Pinpoint the cell where the given text exists, returning its [x, y] midpoint coordinate. 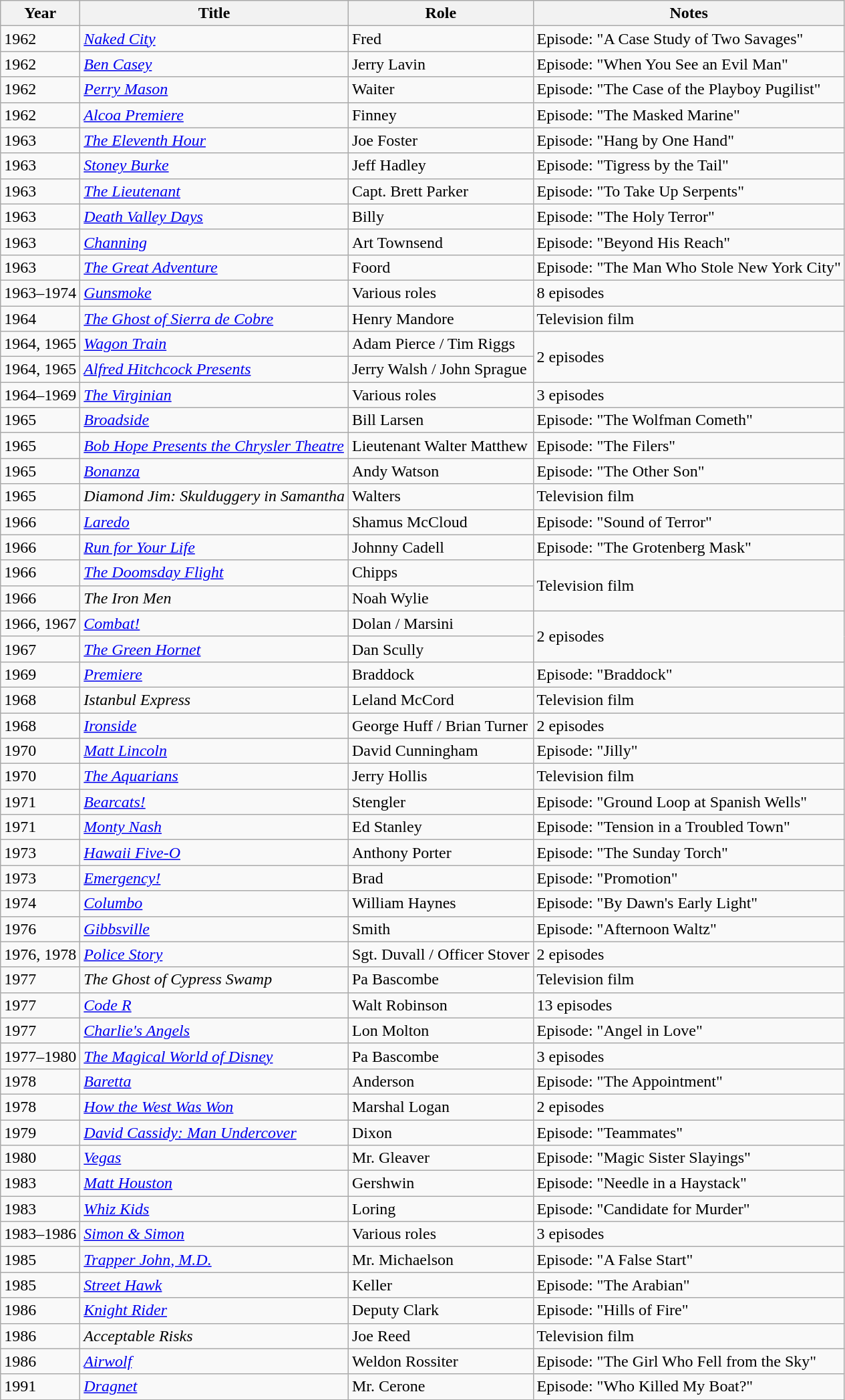
Episode: "The Man Who Stole New York City" [689, 267]
Episode: "The Girl Who Fell from the Sky" [689, 1361]
Simon & Simon [214, 1234]
Charlie's Angels [214, 1030]
1991 [40, 1387]
Dan Scully [441, 649]
Braddock [441, 674]
Johnny Cadell [441, 547]
Mr. Michaelson [441, 1260]
Fred [441, 39]
Matt Houston [214, 1183]
Episode: "The Wolfman Cometh" [689, 420]
Loring [441, 1209]
Ironside [214, 725]
Jerry Hollis [441, 777]
Bill Larsen [441, 420]
Episode: "The Grotenberg Mask" [689, 547]
Episode: "Jilly" [689, 751]
Episode: "Ground Loop at Spanish Wells" [689, 802]
Notes [689, 13]
Trapper John, M.D. [214, 1260]
1963–1974 [40, 293]
David Cassidy: Man Undercover [214, 1133]
1976, 1978 [40, 954]
Columbo [214, 903]
Episode: "The Sunday Torch" [689, 853]
Dixon [441, 1133]
Noah Wylie [441, 598]
1974 [40, 903]
Episode: "The Case of the Playboy Pugilist" [689, 90]
Episode: "The Masked Marine" [689, 115]
Whiz Kids [214, 1209]
Ben Casey [214, 64]
Episode: "Who Killed My Boat?" [689, 1387]
Episode: "Sound of Terror" [689, 522]
8 episodes [689, 293]
Lieutenant Walter Matthew [441, 446]
Matt Lincoln [214, 751]
Episode: "Candidate for Murder" [689, 1209]
Diamond Jim: Skulduggery in Samantha [214, 497]
Episode: "Beyond His Reach" [689, 242]
Code R [214, 1005]
Walt Robinson [441, 1005]
Episode: "By Dawn's Early Light" [689, 903]
Episode: "A False Start" [689, 1260]
The Magical World of Disney [214, 1056]
1964 [40, 319]
Waiter [441, 90]
Episode: "Hang by One Hand" [689, 140]
Episode: "Promotion" [689, 878]
Alfred Hitchcock Presents [214, 370]
Death Valley Days [214, 217]
Marshal Logan [441, 1107]
1979 [40, 1133]
The Great Adventure [214, 267]
The Ghost of Sierra de Cobre [214, 319]
Episode: "The Appointment" [689, 1081]
1966, 1967 [40, 623]
Gershwin [441, 1183]
Shamus McCloud [441, 522]
Dolan / Marsini [441, 623]
The Green Hornet [214, 649]
David Cunningham [441, 751]
Billy [441, 217]
Wagon Train [214, 344]
Mr. Cerone [441, 1387]
Walters [441, 497]
The Lieutenant [214, 191]
Episode: "Needle in a Haystack" [689, 1183]
Hawaii Five-O [214, 853]
Bonanza [214, 471]
Jerry Walsh / John Sprague [441, 370]
The Doomsday Flight [214, 573]
Episode: "To Take Up Serpents" [689, 191]
1980 [40, 1158]
Bearcats! [214, 802]
Episode: "Tension in a Troubled Town" [689, 827]
Combat! [214, 623]
Finney [441, 115]
Stoney Burke [214, 166]
Weldon Rossiter [441, 1361]
Acceptable Risks [214, 1336]
George Huff / Brian Turner [441, 725]
Bob Hope Presents the Chrysler Theatre [214, 446]
Episode: "The Holy Terror" [689, 217]
Police Story [214, 954]
The Virginian [214, 395]
Joe Reed [441, 1336]
Street Hawk [214, 1285]
Foord [441, 267]
Lon Molton [441, 1030]
Smith [441, 929]
Episode: "The Other Son" [689, 471]
Jerry Lavin [441, 64]
Gibbsville [214, 929]
William Haynes [441, 903]
The Iron Men [214, 598]
1967 [40, 649]
The Ghost of Cypress Swamp [214, 980]
1964–1969 [40, 395]
Adam Pierce / Tim Riggs [441, 344]
Laredo [214, 522]
Role [441, 13]
Naked City [214, 39]
Episode: "Braddock" [689, 674]
Emergency! [214, 878]
Year [40, 13]
Art Townsend [441, 242]
Capt. Brett Parker [441, 191]
Title [214, 13]
Episode: "Teammates" [689, 1133]
Episode: "Hills of Fire" [689, 1310]
Episode: "When You See an Evil Man" [689, 64]
Keller [441, 1285]
1983–1986 [40, 1234]
Leland McCord [441, 700]
Episode: "The Filers" [689, 446]
Jeff Hadley [441, 166]
Alcoa Premiere [214, 115]
Joe Foster [441, 140]
Episode: "Afternoon Waltz" [689, 929]
Episode: "A Case Study of Two Savages" [689, 39]
1976 [40, 929]
Vegas [214, 1158]
13 episodes [689, 1005]
Andy Watson [441, 471]
Stengler [441, 802]
Knight Rider [214, 1310]
Deputy Clark [441, 1310]
Anthony Porter [441, 853]
Sgt. Duvall / Officer Stover [441, 954]
Mr. Gleaver [441, 1158]
Chipps [441, 573]
The Aquarians [214, 777]
How the West Was Won [214, 1107]
1969 [40, 674]
Premiere [214, 674]
Istanbul Express [214, 700]
Run for Your Life [214, 547]
Episode: "Magic Sister Slayings" [689, 1158]
Ed Stanley [441, 827]
Baretta [214, 1081]
Anderson [441, 1081]
The Eleventh Hour [214, 140]
Monty Nash [214, 827]
Dragnet [214, 1387]
Broadside [214, 420]
Airwolf [214, 1361]
Gunsmoke [214, 293]
1977–1980 [40, 1056]
Brad [441, 878]
Episode: "Tigress by the Tail" [689, 166]
Channing [214, 242]
Perry Mason [214, 90]
Henry Mandore [441, 319]
Episode: "Angel in Love" [689, 1030]
Episode: "The Arabian" [689, 1285]
